Return the (x, y) coordinate for the center point of the cell that contains the specified text.  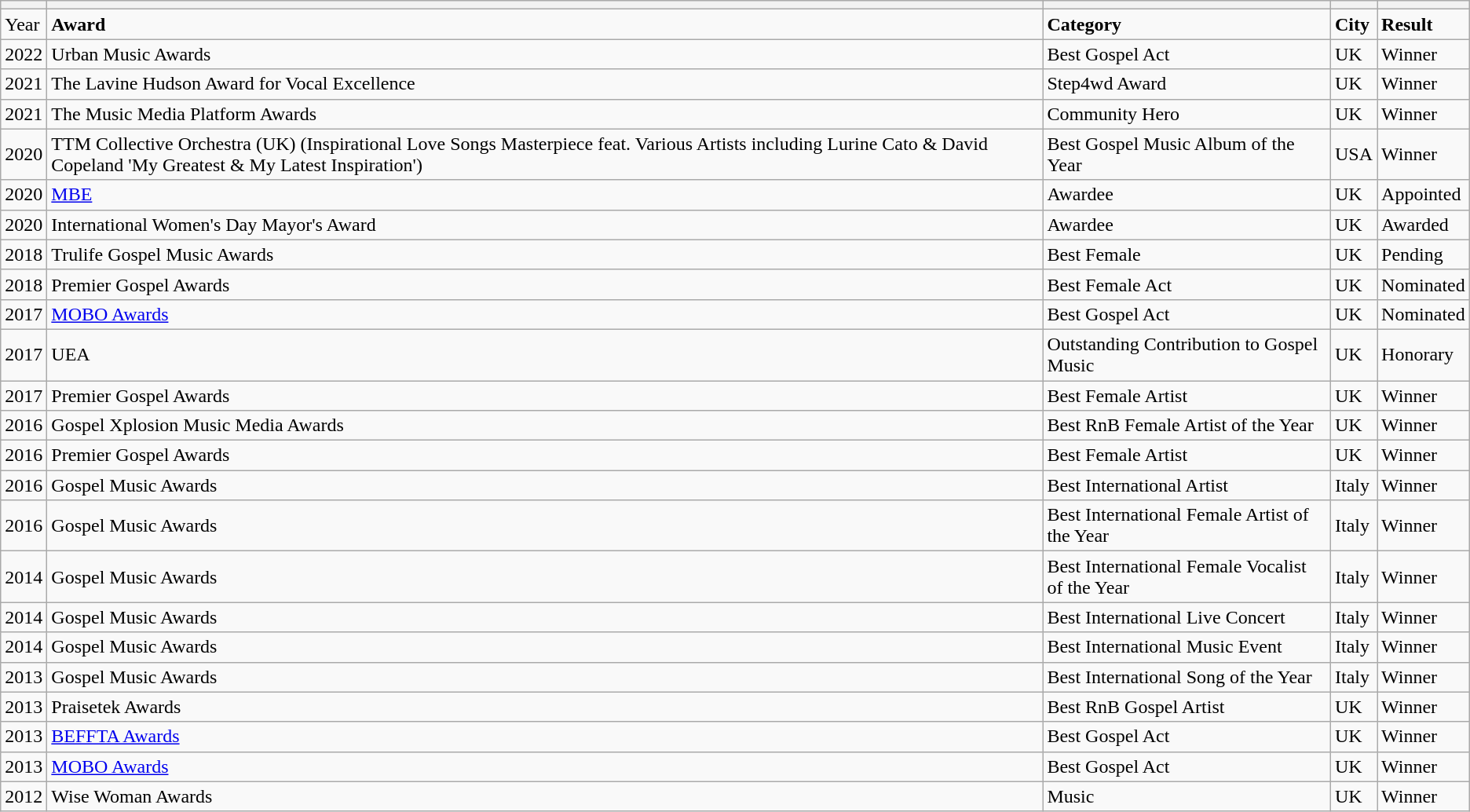
The Lavine Hudson Award for Vocal Excellence (545, 84)
Wise Woman Awards (545, 796)
Outstanding Contribution to Gospel Music (1187, 355)
Best International Female Vocalist of the Year (1187, 576)
Music (1187, 796)
Appointed (1424, 195)
International Women's Day Mayor's Award (545, 225)
Honorary (1424, 355)
BEFFTA Awards (545, 737)
City (1354, 24)
Year (24, 24)
Gospel Xplosion Music Media Awards (545, 426)
2012 (24, 796)
2022 (24, 54)
MBE (545, 195)
Result (1424, 24)
Trulife Gospel Music Awards (545, 254)
Best Female (1187, 254)
USA (1354, 154)
Best International Live Concert (1187, 617)
Best International Artist (1187, 485)
The Music Media Platform Awards (545, 114)
Best International Music Event (1187, 647)
Best RnB Gospel Artist (1187, 707)
Best International Female Artist of the Year (1187, 526)
Community Hero (1187, 114)
Best International Song of the Year (1187, 677)
UEA (545, 355)
Award (545, 24)
Best RnB Female Artist of the Year (1187, 426)
Awarded (1424, 225)
Best Female Act (1187, 284)
Praisetek Awards (545, 707)
Pending (1424, 254)
Step4wd Award (1187, 84)
Best Gospel Music Album of the Year (1187, 154)
Category (1187, 24)
Urban Music Awards (545, 54)
